Output the [X, Y] coordinate of the center of the cell containing the given text.  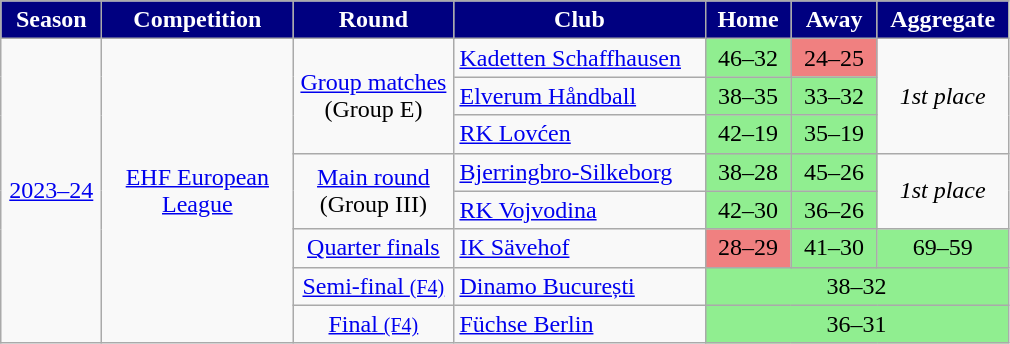
Dinamo București [580, 286]
Kadetten Schaffhausen [580, 58]
42–19 [748, 134]
36–26 [834, 210]
38–32 [856, 286]
Quarter finals [374, 248]
Elverum Håndball [580, 96]
Home [748, 20]
24–25 [834, 58]
Group matches (Group E) [374, 96]
Main round(Group III) [374, 191]
2023–24 [52, 191]
Aggregate [942, 20]
36–31 [856, 324]
Bjerringbro-Silkeborg [580, 172]
Füchse Berlin [580, 324]
RK Vojvodina [580, 210]
41–30 [834, 248]
69–59 [942, 248]
38–28 [748, 172]
45–26 [834, 172]
IK Sävehof [580, 248]
Away [834, 20]
46–32 [748, 58]
38–35 [748, 96]
33–32 [834, 96]
Season [52, 20]
EHF European League [198, 191]
28–29 [748, 248]
Competition [198, 20]
Final (F4) [374, 324]
Club [580, 20]
RK Lovćen [580, 134]
35–19 [834, 134]
42–30 [748, 210]
Semi-final (F4) [374, 286]
Round [374, 20]
